Return (X, Y) of the center of cell containing provided text 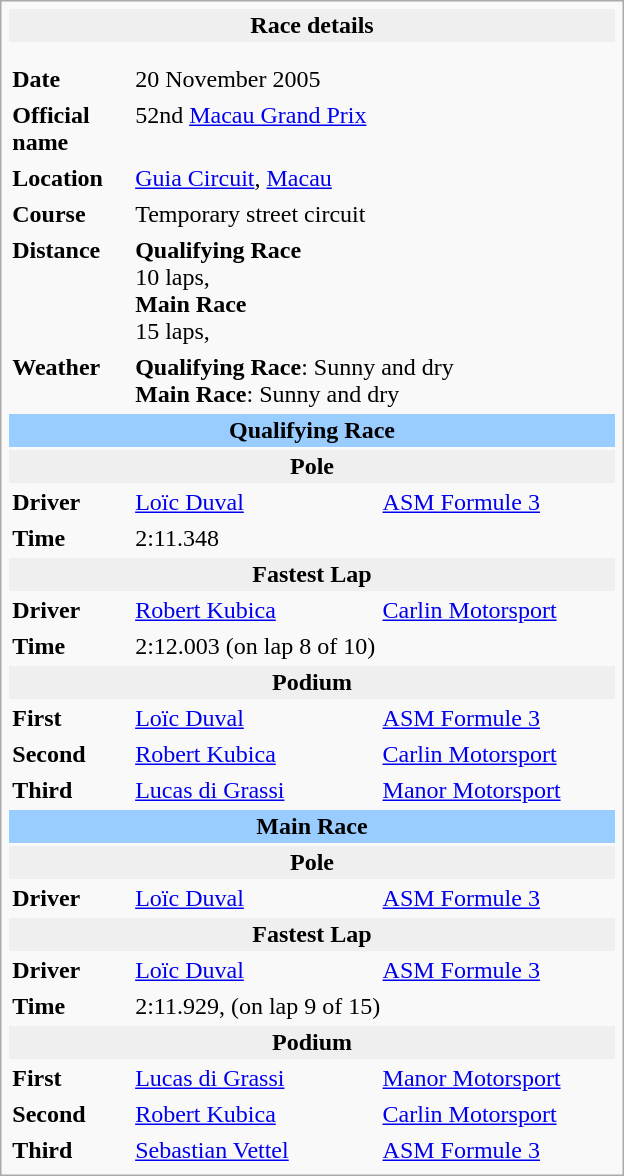
Qualifying Race: Sunny and dryMain Race: Sunny and dry (374, 381)
20 November 2005 (254, 80)
2:11.929, (on lap 9 of 15) (374, 1006)
Qualifying Race10 laps, Main Race15 laps, (374, 291)
Guia Circuit, Macau (374, 178)
Date (69, 80)
Race details (312, 26)
Official name (69, 129)
Weather (69, 381)
2:11.348 (374, 538)
Temporary street circuit (374, 214)
52nd Macau Grand Prix (374, 129)
Sebastian Vettel (254, 1150)
Course (69, 214)
Qualifying Race (312, 430)
Location (69, 178)
2:12.003 (on lap 8 of 10) (374, 646)
Main Race (312, 826)
Distance (69, 291)
